Scan for the cell matching the given text and deliver its [x, y] coordinate at center. 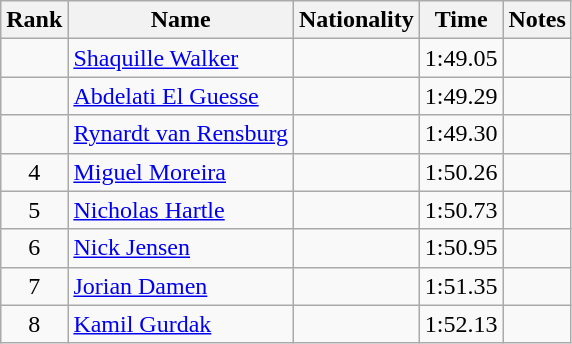
Nick Jensen [181, 248]
Shaquille Walker [181, 58]
Jorian Damen [181, 286]
8 [34, 324]
1:49.29 [461, 96]
1:49.05 [461, 58]
5 [34, 210]
Kamil Gurdak [181, 324]
Time [461, 20]
7 [34, 286]
1:49.30 [461, 134]
Miguel Moreira [181, 172]
6 [34, 248]
Notes [537, 20]
Nationality [356, 20]
Rank [34, 20]
Rynardt van Rensburg [181, 134]
1:52.13 [461, 324]
Nicholas Hartle [181, 210]
Abdelati El Guesse [181, 96]
1:50.26 [461, 172]
4 [34, 172]
1:50.95 [461, 248]
1:50.73 [461, 210]
Name [181, 20]
1:51.35 [461, 286]
